Search for the cell housing the specified text and yield its [x, y] center coordinate. 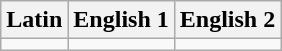
English 1 [121, 20]
Latin [34, 20]
English 2 [227, 20]
